Return [x, y] of the center of cell containing provided text 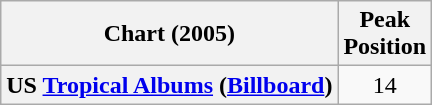
Peak Position [385, 34]
14 [385, 85]
US Tropical Albums (Billboard) [170, 85]
Chart (2005) [170, 34]
